Determine the (x, y) coordinate at the center of the cell enclosing the given text.  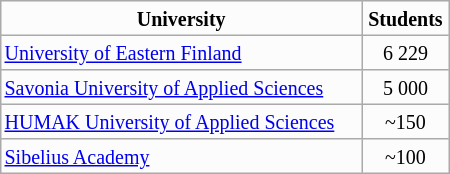
~100 (406, 156)
University (182, 18)
Savonia University of Applied Sciences (182, 87)
Students (406, 18)
HUMAK University of Applied Sciences (182, 121)
~150 (406, 121)
6 229 (406, 52)
University of Eastern Finland (182, 52)
Sibelius Academy (182, 156)
5 000 (406, 87)
